From the cell containing the given text, extract its center point as (X, Y) coordinate. 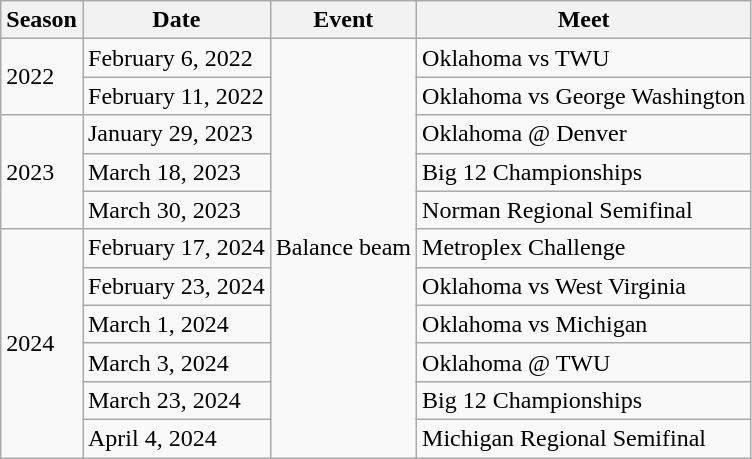
Oklahoma @ TWU (584, 362)
Oklahoma vs George Washington (584, 96)
Oklahoma vs Michigan (584, 324)
Norman Regional Semifinal (584, 210)
March 23, 2024 (176, 400)
March 30, 2023 (176, 210)
Balance beam (343, 248)
February 6, 2022 (176, 58)
Oklahoma vs West Virginia (584, 286)
March 1, 2024 (176, 324)
Event (343, 20)
January 29, 2023 (176, 134)
February 11, 2022 (176, 96)
2023 (42, 172)
March 3, 2024 (176, 362)
2024 (42, 343)
Date (176, 20)
Season (42, 20)
Metroplex Challenge (584, 248)
February 23, 2024 (176, 286)
February 17, 2024 (176, 248)
Oklahoma vs TWU (584, 58)
Oklahoma @ Denver (584, 134)
April 4, 2024 (176, 438)
March 18, 2023 (176, 172)
2022 (42, 77)
Michigan Regional Semifinal (584, 438)
Meet (584, 20)
